Extract the [X, Y] coordinate from the center of the cell holding the provided text.  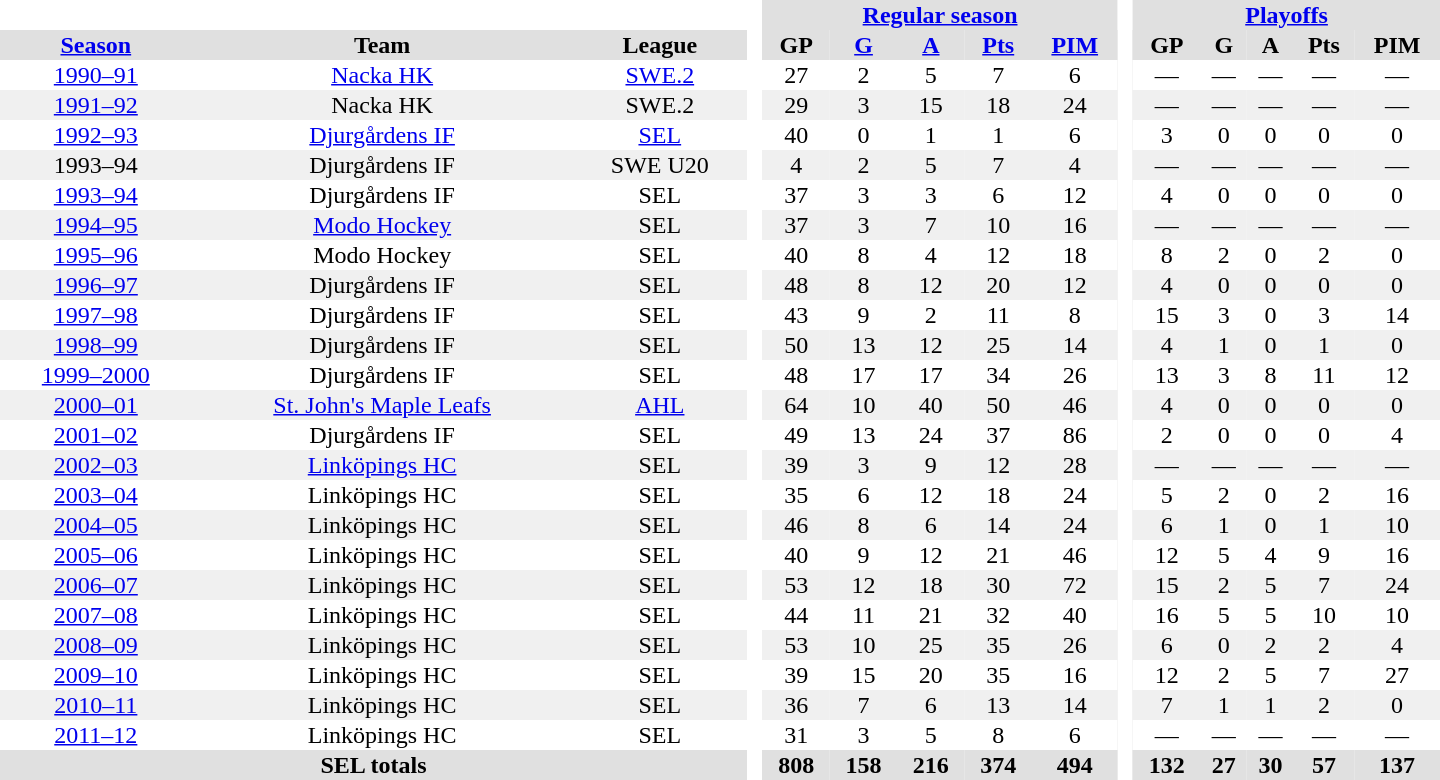
34 [998, 375]
2011–12 [96, 735]
Playoffs [1286, 15]
49 [796, 435]
1992–93 [96, 135]
League [660, 45]
216 [930, 765]
2002–03 [96, 465]
374 [998, 765]
36 [796, 705]
1990–91 [96, 75]
1994–95 [96, 225]
2004–05 [96, 525]
Season [96, 45]
57 [1324, 765]
1996–97 [96, 285]
158 [864, 765]
SEL totals [374, 765]
132 [1166, 765]
1997–98 [96, 315]
St. John's Maple Leafs [382, 405]
64 [796, 405]
137 [1397, 765]
43 [796, 315]
2010–11 [96, 705]
2003–04 [96, 495]
2008–09 [96, 645]
2000–01 [96, 405]
44 [796, 615]
1999–2000 [96, 375]
29 [796, 105]
2009–10 [96, 675]
86 [1075, 435]
1998–99 [96, 345]
Regular season [940, 15]
1995–96 [96, 255]
2006–07 [96, 585]
72 [1075, 585]
Team [382, 45]
32 [998, 615]
1991–92 [96, 105]
494 [1075, 765]
31 [796, 735]
28 [1075, 465]
2001–02 [96, 435]
808 [796, 765]
SWE U20 [660, 165]
2007–08 [96, 615]
2005–06 [96, 555]
AHL [660, 405]
